Determine the [x, y] coordinate at the center of the cell enclosing the given text.  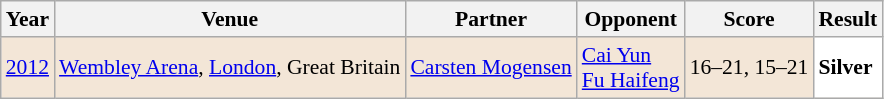
Result [848, 19]
Opponent [631, 19]
Score [750, 19]
16–21, 15–21 [750, 68]
Venue [230, 19]
2012 [28, 68]
Partner [490, 19]
Cai Yun Fu Haifeng [631, 68]
Carsten Mogensen [490, 68]
Wembley Arena, London, Great Britain [230, 68]
Silver [848, 68]
Year [28, 19]
